Capture the cell that displays the provided text and extract its [x, y] central coordinate. 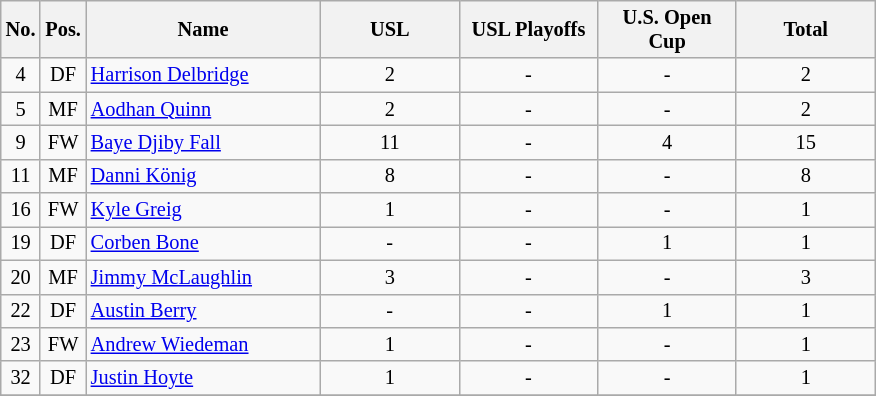
Pos. [62, 29]
22 [21, 311]
Justin Hoyte [204, 378]
Austin Berry [204, 311]
Harrison Delbridge [204, 75]
USL [390, 29]
Danni König [204, 176]
Andrew Wiedeman [204, 344]
Kyle Greig [204, 210]
Corben Bone [204, 243]
Jimmy McLaughlin [204, 277]
9 [21, 142]
16 [21, 210]
No. [21, 29]
Aodhan Quinn [204, 109]
Baye Djiby Fall [204, 142]
20 [21, 277]
15 [806, 142]
U.S. Open Cup [668, 29]
USL Playoffs [528, 29]
Name [204, 29]
32 [21, 378]
5 [21, 109]
19 [21, 243]
Total [806, 29]
23 [21, 344]
